Capture the cell that displays the provided text and extract its [x, y] central coordinate. 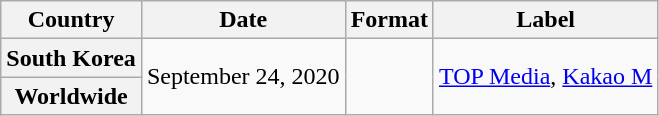
Country [72, 20]
September 24, 2020 [243, 77]
TOP Media, Kakao M [545, 77]
Worldwide [72, 96]
Format [389, 20]
Date [243, 20]
Label [545, 20]
South Korea [72, 58]
